Return the (x, y) coordinate for the center point of the cell that contains the specified text.  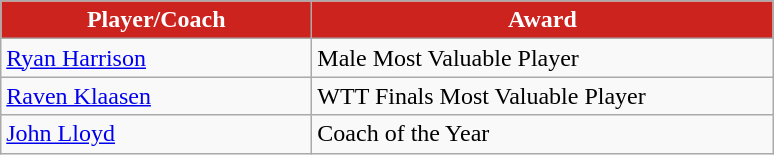
Ryan Harrison (156, 58)
Male Most Valuable Player (542, 58)
Award (542, 20)
Coach of the Year (542, 134)
Raven Klaasen (156, 96)
WTT Finals Most Valuable Player (542, 96)
Player/Coach (156, 20)
John Lloyd (156, 134)
